Scan for the cell matching the given text and deliver its (x, y) coordinate at center. 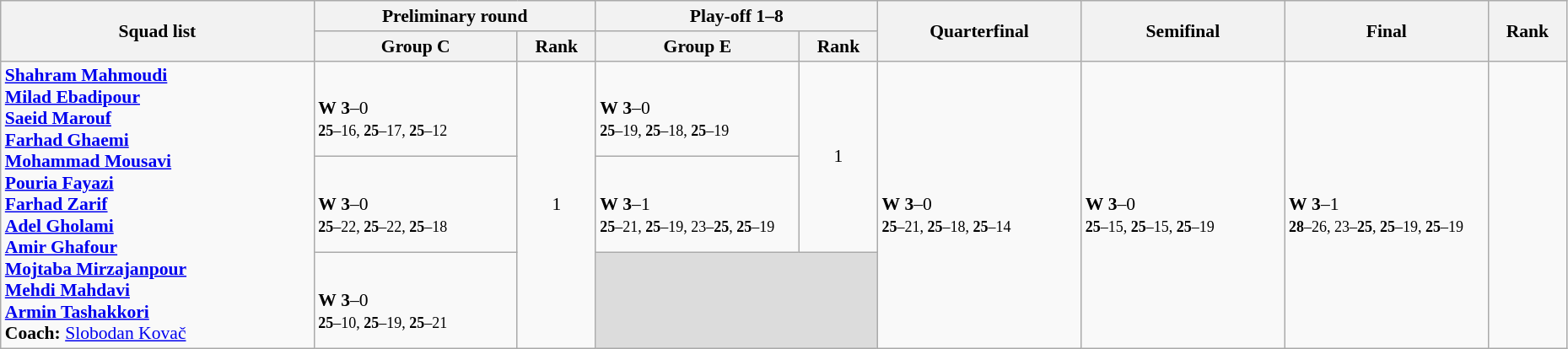
Group E (697, 46)
Quarterfinal (978, 30)
W 3–128–26, 23–25, 25–19, 25–19 (1387, 205)
Play-off 1–8 (736, 16)
W 3–025–19, 25–18, 25–19 (697, 109)
Preliminary round (455, 16)
W 3–025–22, 25–22, 25–18 (415, 205)
Semifinal (1183, 30)
W 3–025–21, 25–18, 25–14 (978, 205)
W 3–025–10, 25–19, 25–21 (415, 301)
Squad list (157, 30)
W 3–125–21, 25–19, 23–25, 25–19 (697, 205)
Final (1387, 30)
W 3–025–16, 25–17, 25–12 (415, 109)
W 3–025–15, 25–15, 25–19 (1183, 205)
Group C (415, 46)
